Extract the [X, Y] coordinate from the center of the cell holding the provided text.  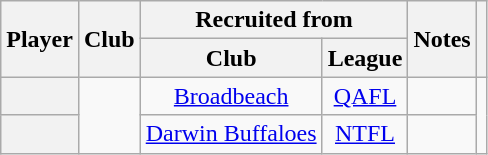
Player [40, 39]
Notes [442, 39]
League [365, 58]
QAFL [365, 96]
NTFL [365, 134]
Darwin Buffaloes [231, 134]
Recruited from [274, 20]
Broadbeach [231, 96]
